Pinpoint the cell where the given text exists, returning its (x, y) midpoint coordinate. 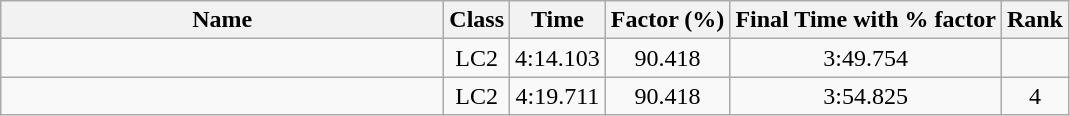
4 (1034, 96)
4:19.711 (558, 96)
Name (222, 20)
Final Time with % factor (866, 20)
Class (477, 20)
4:14.103 (558, 58)
Factor (%) (668, 20)
3:54.825 (866, 96)
3:49.754 (866, 58)
Time (558, 20)
Rank (1034, 20)
